Scan for the cell matching the given text and deliver its [x, y] coordinate at center. 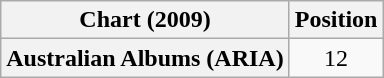
Chart (2009) [145, 20]
Position [336, 20]
Australian Albums (ARIA) [145, 58]
12 [336, 58]
